Pinpoint the cell where the given text exists, returning its (X, Y) midpoint coordinate. 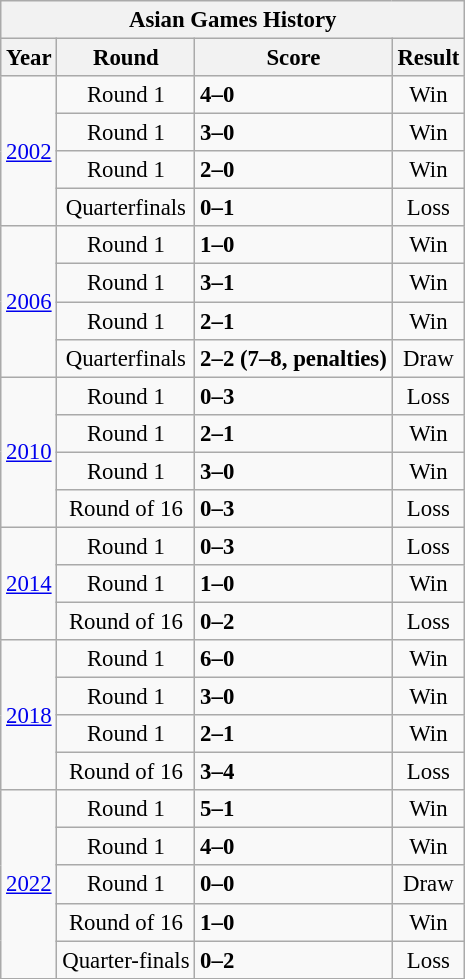
6–0 (294, 659)
Quarter-finals (126, 960)
0–0 (294, 885)
5–1 (294, 809)
2018 (29, 715)
0–1 (294, 208)
3–4 (294, 772)
3–1 (294, 283)
Round (126, 58)
Year (29, 58)
2006 (29, 301)
2–2 (7–8, penalties) (294, 358)
2010 (29, 452)
2014 (29, 584)
2002 (29, 151)
2022 (29, 884)
Score (294, 58)
2–0 (294, 170)
Asian Games History (233, 20)
Result (428, 58)
